Provide the [X, Y] coordinate of the cell's center where the given text is located.  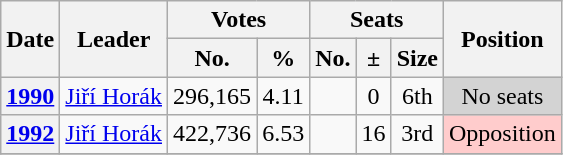
296,165 [212, 96]
% [284, 58]
1992 [30, 134]
Date [30, 39]
6th [417, 96]
No seats [503, 96]
Opposition [503, 134]
Leader [114, 39]
1990 [30, 96]
16 [374, 134]
Position [503, 39]
3rd [417, 134]
Votes [239, 20]
± [374, 58]
422,736 [212, 134]
4.11 [284, 96]
0 [374, 96]
6.53 [284, 134]
Seats [377, 20]
Size [417, 58]
